Output the [x, y] coordinate of the center of the cell containing the given text.  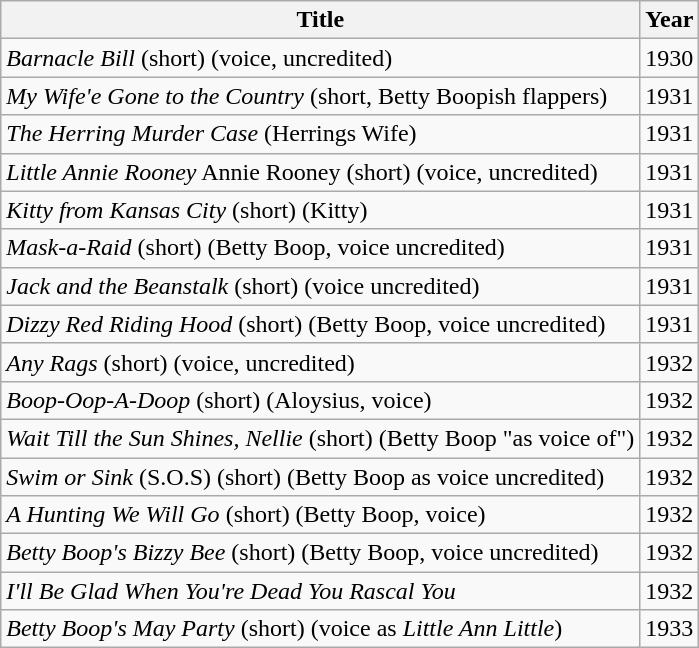
1930 [670, 58]
Jack and the Beanstalk (short) (voice uncredited) [320, 286]
Mask-a-Raid (short) (Betty Boop, voice uncredited) [320, 248]
Betty Boop's Bizzy Bee (short) (Betty Boop, voice uncredited) [320, 553]
The Herring Murder Case (Herrings Wife) [320, 134]
A Hunting We Will Go (short) (Betty Boop, voice) [320, 515]
Swim or Sink (S.O.S) (short) (Betty Boop as voice uncredited) [320, 477]
Any Rags (short) (voice, uncredited) [320, 362]
My Wife'e Gone to the Country (short, Betty Boopish flappers) [320, 96]
Year [670, 20]
Boop-Oop-A-Doop (short) (Aloysius, voice) [320, 400]
Betty Boop's May Party (short) (voice as Little Ann Little) [320, 629]
Little Annie Rooney Annie Rooney (short) (voice, uncredited) [320, 172]
Dizzy Red Riding Hood (short) (Betty Boop, voice uncredited) [320, 324]
Barnacle Bill (short) (voice, uncredited) [320, 58]
Title [320, 20]
Wait Till the Sun Shines, Nellie (short) (Betty Boop "as voice of") [320, 438]
I'll Be Glad When You're Dead You Rascal You [320, 591]
Kitty from Kansas City (short) (Kitty) [320, 210]
1933 [670, 629]
